Return [X, Y] of the center of cell containing provided text 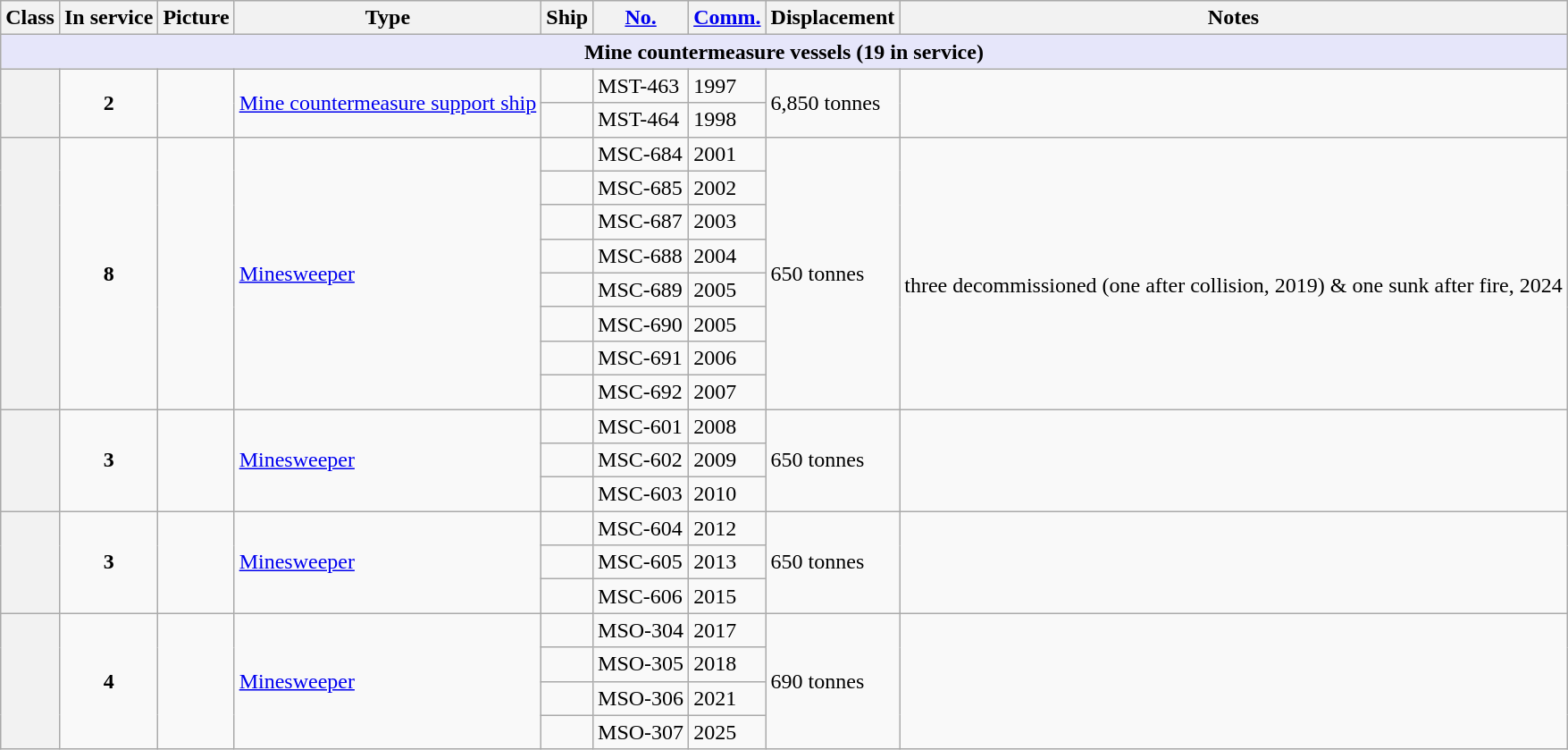
2002 [727, 188]
2003 [727, 222]
MSC-601 [641, 426]
2012 [727, 528]
2010 [727, 494]
MSO-306 [641, 698]
2004 [727, 256]
2 [108, 103]
2017 [727, 630]
MSC-603 [641, 494]
Ship [567, 18]
8 [108, 273]
Comm. [727, 18]
MSC-687 [641, 222]
1998 [727, 120]
MST-463 [641, 86]
6,850 tonnes [833, 103]
MSC-691 [641, 358]
Mine countermeasure vessels (19 in service) [784, 52]
MSC-606 [641, 596]
1997 [727, 86]
MSC-684 [641, 154]
690 tonnes [833, 681]
MSO-304 [641, 630]
MSC-605 [641, 562]
2013 [727, 562]
2008 [727, 426]
three decommissioned (one after collision, 2019) & one sunk after fire, 2024 [1234, 273]
MSO-307 [641, 732]
In service [108, 18]
No. [641, 18]
Displacement [833, 18]
2009 [727, 460]
Mine countermeasure support ship [388, 103]
2001 [727, 154]
Class [30, 18]
MSC-690 [641, 324]
MSO-305 [641, 664]
2006 [727, 358]
MST-464 [641, 120]
MSC-689 [641, 290]
MSC-692 [641, 392]
2018 [727, 664]
MSC-604 [641, 528]
MSC-685 [641, 188]
4 [108, 681]
MSC-602 [641, 460]
Picture [197, 18]
Notes [1234, 18]
2021 [727, 698]
MSC-688 [641, 256]
Type [388, 18]
2007 [727, 392]
2015 [727, 596]
2025 [727, 732]
